Locate the cell with the specified text and output its [X, Y] center coordinate. 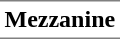
Mezzanine [60, 20]
